Search for the cell housing the specified text and yield its (x, y) center coordinate. 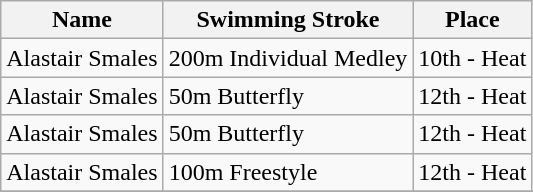
10th - Heat (472, 58)
200m Individual Medley (288, 58)
Swimming Stroke (288, 20)
Place (472, 20)
100m Freestyle (288, 172)
Name (82, 20)
